Output the (x, y) coordinate of the center of the cell containing the given text.  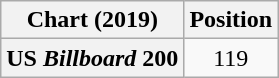
US Billboard 200 (92, 58)
119 (231, 58)
Position (231, 20)
Chart (2019) (92, 20)
